Detect which cell encompasses the target text, then output its [X, Y] center coordinate. 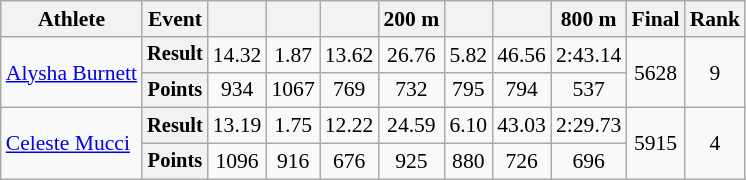
1.87 [292, 55]
5.82 [468, 55]
726 [522, 162]
43.03 [522, 126]
5628 [655, 72]
934 [238, 90]
12.22 [350, 126]
4 [716, 144]
Alysha Burnett [72, 72]
6.10 [468, 126]
14.32 [238, 55]
Celeste Mucci [72, 144]
1.75 [292, 126]
200 m [411, 19]
696 [588, 162]
Athlete [72, 19]
1067 [292, 90]
13.19 [238, 126]
Rank [716, 19]
880 [468, 162]
Final [655, 19]
925 [411, 162]
24.59 [411, 126]
676 [350, 162]
46.56 [522, 55]
5915 [655, 144]
9 [716, 72]
794 [522, 90]
26.76 [411, 55]
537 [588, 90]
13.62 [350, 55]
2:29.73 [588, 126]
732 [411, 90]
1096 [238, 162]
795 [468, 90]
769 [350, 90]
916 [292, 162]
Event [175, 19]
800 m [588, 19]
2:43.14 [588, 55]
